Locate the cell with the specified text and output its (X, Y) center coordinate. 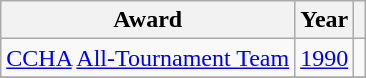
Award (148, 20)
1990 (324, 58)
Year (324, 20)
CCHA All-Tournament Team (148, 58)
